Locate the cell with the specified text and output its (x, y) center coordinate. 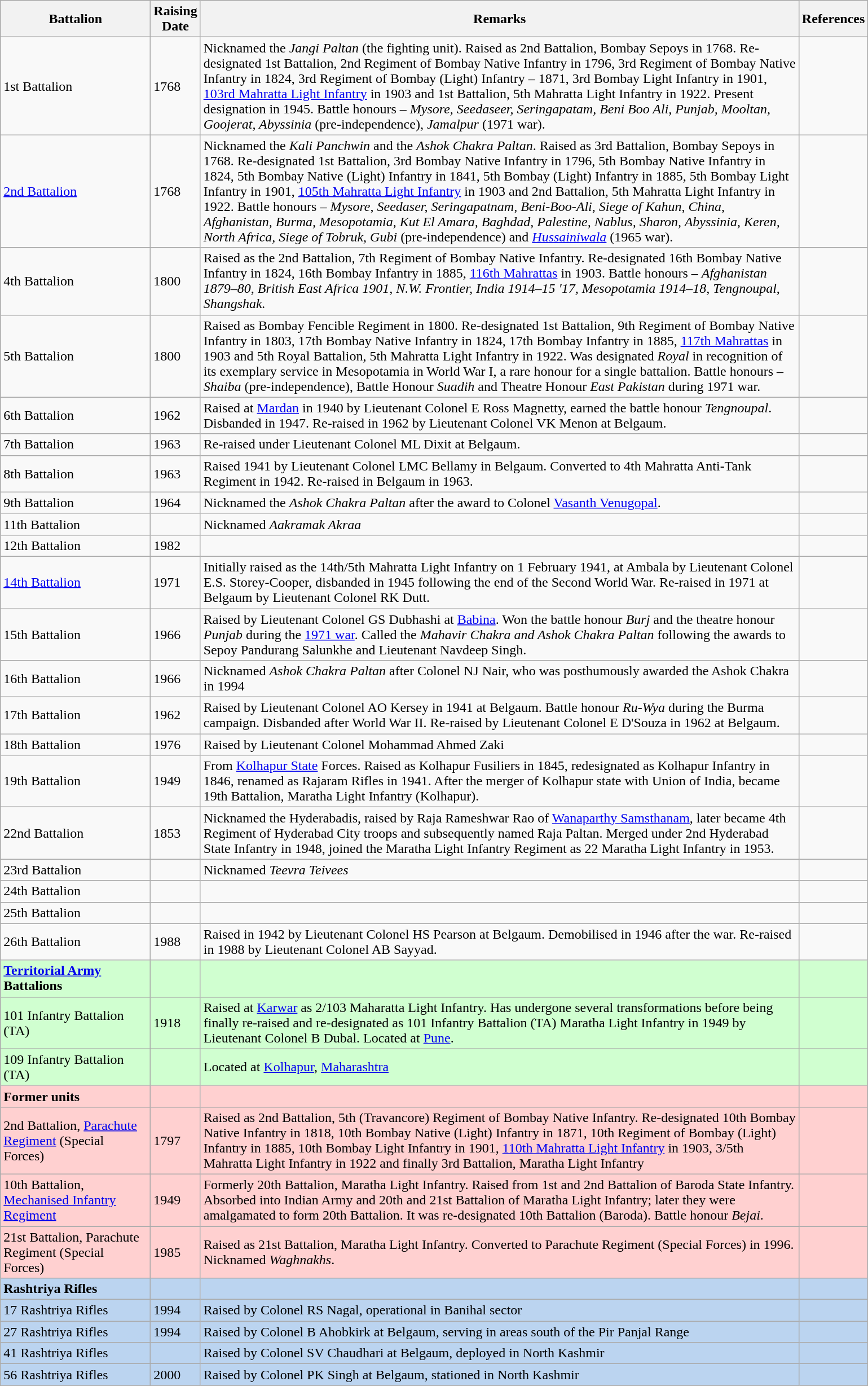
5th Battalion (76, 356)
References (834, 19)
Raised by Lieutenant Colonel Mohammad Ahmed Zaki (500, 745)
109 Infantry Battalion (TA) (76, 1067)
15th Battalion (76, 634)
1853 (175, 833)
1964 (175, 503)
Nicknamed Aakramak Akraa (500, 524)
Re-raised under Lieutenant Colonel ML Dixit at Belgaum. (500, 445)
1988 (175, 942)
Raised by Colonel B Ahobkirk at Belgaum, serving in areas south of the Pir Panjal Range (500, 1332)
21st Battalion, Parachute Regiment (Special Forces) (76, 1252)
Battalion (76, 19)
16th Battalion (76, 679)
1918 (175, 1023)
24th Battalion (76, 891)
10th Battalion, Mechanised Infantry Regiment (76, 1200)
19th Battalion (76, 781)
Raised by Colonel SV Chaudhari at Belgaum, deployed in North Kashmir (500, 1353)
2000 (175, 1375)
25th Battalion (76, 913)
27 Rashtriya Rifles (76, 1332)
56 Rashtriya Rifles (76, 1375)
14th Battalion (76, 582)
1971 (175, 582)
7th Battalion (76, 445)
22nd Battalion (76, 833)
Raised in 1942 by Lieutenant Colonel HS Pearson at Belgaum. Demobilised in 1946 after the war. Re-raised in 1988 by Lieutenant Colonel AB Sayyad. (500, 942)
Nicknamed the Ashok Chakra Paltan after the award to Colonel Vasanth Venugopal. (500, 503)
Nicknamed Teevra Teivees (500, 870)
41 Rashtriya Rifles (76, 1353)
Rashtriya Rifles (76, 1289)
1st Battalion (76, 86)
9th Battalion (76, 503)
17 Rashtriya Rifles (76, 1310)
Raising Date (175, 19)
2nd Battalion (76, 191)
1797 (175, 1141)
2nd Battalion, Parachute Regiment (Special Forces) (76, 1141)
11th Battalion (76, 524)
Raised by Colonel RS Nagal, operational in Banihal sector (500, 1310)
Raised by Colonel PK Singh at Belgaum, stationed in North Kashmir (500, 1375)
Raised 1941 by Lieutenant Colonel LMC Bellamy in Belgaum. Converted to 4th Mahratta Anti-Tank Regiment in 1942. Re-raised in Belgaum in 1963. (500, 474)
Territorial Army Battalions (76, 978)
8th Battalion (76, 474)
6th Battalion (76, 415)
12th Battalion (76, 545)
26th Battalion (76, 942)
Located at Kolhapur, Maharashtra (500, 1067)
Raised as 21st Battalion, Maratha Light Infantry. Converted to Parachute Regiment (Special Forces) in 1996. Nicknamed Waghnakhs. (500, 1252)
1985 (175, 1252)
Nicknamed Ashok Chakra Paltan after Colonel NJ Nair, who was posthumously awarded the Ashok Chakra in 1994 (500, 679)
4th Battalion (76, 281)
17th Battalion (76, 715)
101 Infantry Battalion (TA) (76, 1023)
1976 (175, 745)
23rd Battalion (76, 870)
Remarks (500, 19)
1982 (175, 545)
18th Battalion (76, 745)
Former units (76, 1096)
